Identify which cell holds the provided text, then report its (x, y) central coordinate. 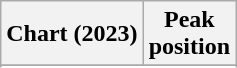
Chart (2023) (72, 34)
Peakposition (189, 34)
